Scan for the cell matching the given text and deliver its (x, y) coordinate at center. 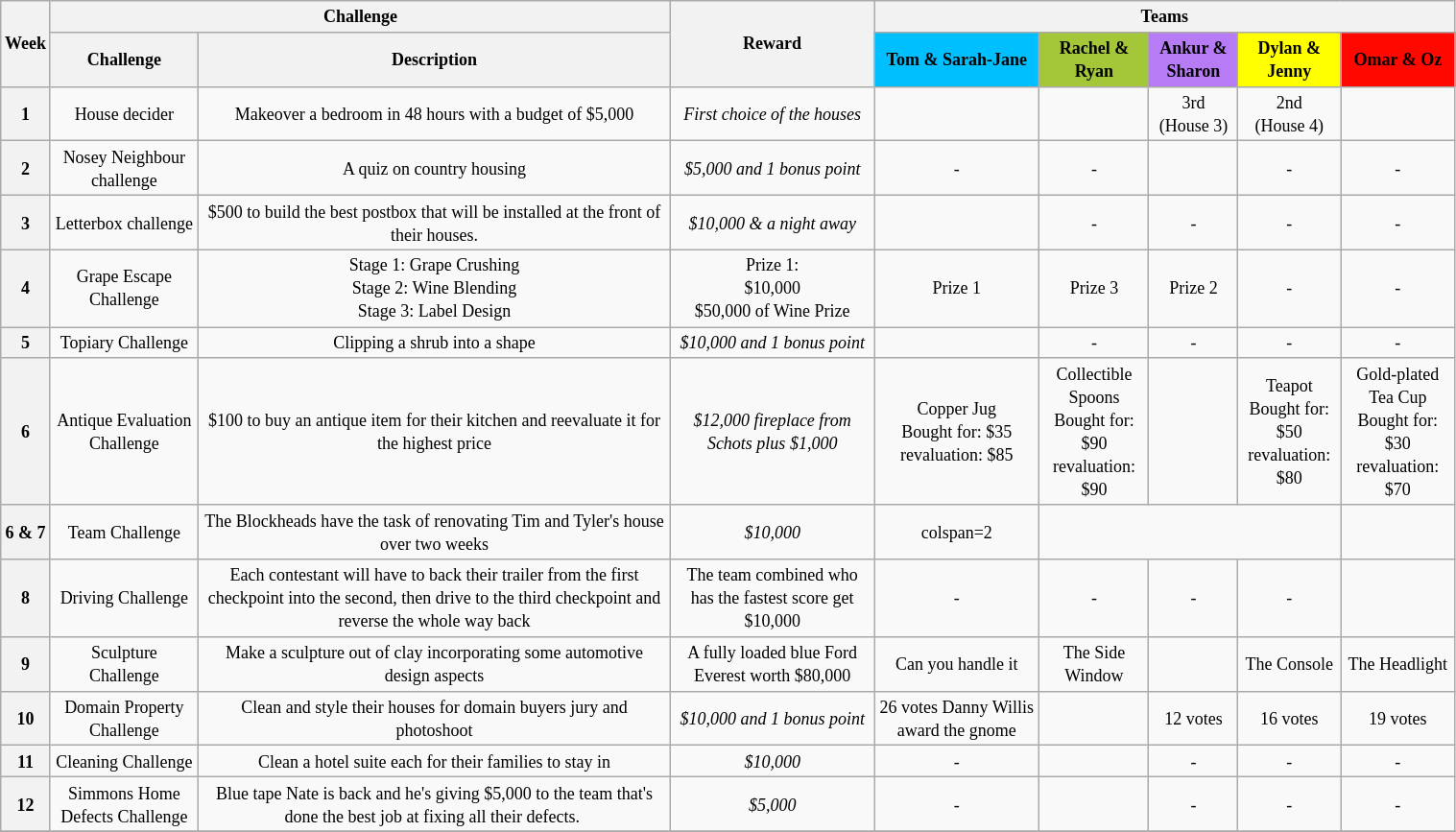
5 (26, 344)
11 (26, 762)
Makeover a bedroom in 48 hours with a budget of $5,000 (434, 113)
A quiz on country housing (434, 169)
TeapotBought for: $50revaluation: $80 (1290, 432)
Grape Escape Challenge (124, 288)
Collectible SpoonsBought for: $90revaluation: $90 (1094, 432)
19 votes (1397, 718)
A fully loaded blue Ford Everest worth $80,000 (773, 664)
1 (26, 113)
$10,000 & a night away (773, 223)
3 (26, 223)
10 (26, 718)
Domain Property Challenge (124, 718)
Prize 1 (957, 288)
Letterbox challenge (124, 223)
4 (26, 288)
Make a sculpture out of clay incorporating some automotive design aspects (434, 664)
12 votes (1194, 718)
Driving Challenge (124, 599)
The team combined who has the fastest score get $10,000 (773, 599)
$500 to build the best postbox that will be installed at the front of their houses. (434, 223)
3rd(House 3) (1194, 113)
8 (26, 599)
Clean a hotel suite each for their families to stay in (434, 762)
Reward (773, 44)
colspan=2 (957, 532)
Topiary Challenge (124, 344)
Stage 1: Grape CrushingStage 2: Wine Blending Stage 3: Label Design (434, 288)
House decider (124, 113)
2 (26, 169)
Cleaning Challenge (124, 762)
9 (26, 664)
26 votes Danny Willis award the gnome (957, 718)
Ankur & Sharon (1194, 59)
Blue tape Nate is back and he's giving $5,000 to the team that's done the best job at fixing all their defects. (434, 804)
Nosey Neighbour challenge (124, 169)
Description (434, 59)
Antique Evaluation Challenge (124, 432)
6 & 7 (26, 532)
2nd(House 4) (1290, 113)
$100 to buy an antique item for their kitchen and reevaluate it for the highest price (434, 432)
12 (26, 804)
Can you handle it (957, 664)
Prize 2 (1194, 288)
Copper JugBought for: $35revaluation: $85 (957, 432)
First choice of the houses (773, 113)
Omar & Oz (1397, 59)
Simmons Home Defects Challenge (124, 804)
Team Challenge (124, 532)
Rachel & Ryan (1094, 59)
The Headlight (1397, 664)
Sculpture Challenge (124, 664)
6 (26, 432)
The Console (1290, 664)
Prize 1:$10,000 $50,000 of Wine Prize (773, 288)
Prize 3 (1094, 288)
16 votes (1290, 718)
Tom & Sarah-Jane (957, 59)
The Side Window (1094, 664)
Dylan & Jenny (1290, 59)
Week (26, 44)
$5,000 (773, 804)
Clean and style their houses for domain buyers jury and photoshoot (434, 718)
Gold-plated Tea CupBought for: $30revaluation: $70 (1397, 432)
Teams (1165, 17)
The Blockheads have the task of renovating Tim and Tyler's house over two weeks (434, 532)
$12,000 fireplace from Schots plus $1,000 (773, 432)
$5,000 and 1 bonus point (773, 169)
Clipping a shrub into a shape (434, 344)
